Pinpoint the cell where the given text exists, returning its (x, y) midpoint coordinate. 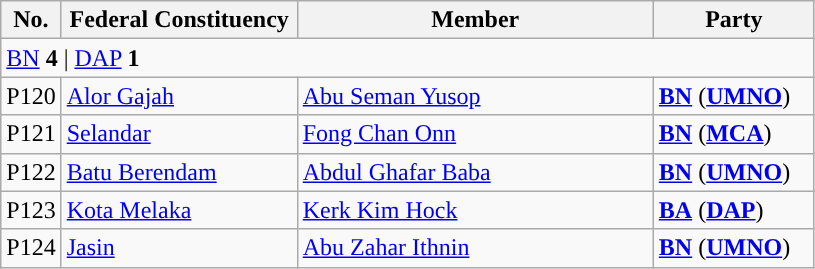
BA (DAP) (734, 210)
Fong Chan Onn (475, 134)
P121 (31, 134)
Alor Gajah (179, 96)
Abu Seman Yusop (475, 96)
Abu Zahar Ithnin (475, 248)
Selandar (179, 134)
P123 (31, 210)
Kota Melaka (179, 210)
Abdul Ghafar Baba (475, 172)
P122 (31, 172)
P124 (31, 248)
Kerk Kim Hock (475, 210)
No. (31, 20)
Member (475, 20)
Federal Constituency (179, 20)
BN 4 | DAP 1 (408, 58)
Jasin (179, 248)
BN (MCA) (734, 134)
Batu Berendam (179, 172)
Party (734, 20)
P120 (31, 96)
